Search for the cell housing the specified text and yield its (X, Y) center coordinate. 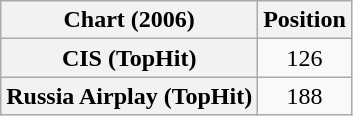
Position (305, 20)
CIS (TopHit) (130, 58)
126 (305, 58)
Chart (2006) (130, 20)
188 (305, 96)
Russia Airplay (TopHit) (130, 96)
